Identify which cell holds the provided text, then report its (x, y) central coordinate. 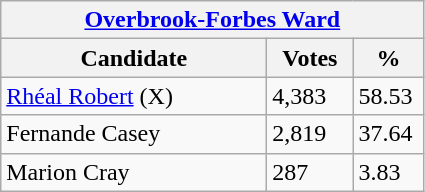
2,819 (310, 134)
Marion Cray (134, 172)
37.64 (388, 134)
58.53 (388, 96)
Rhéal Robert (X) (134, 96)
Overbrook-Forbes Ward (212, 20)
287 (310, 172)
Candidate (134, 58)
Votes (310, 58)
4,383 (310, 96)
% (388, 58)
3.83 (388, 172)
Fernande Casey (134, 134)
